Return the [x, y] coordinate for the center point of the cell that contains the specified text.  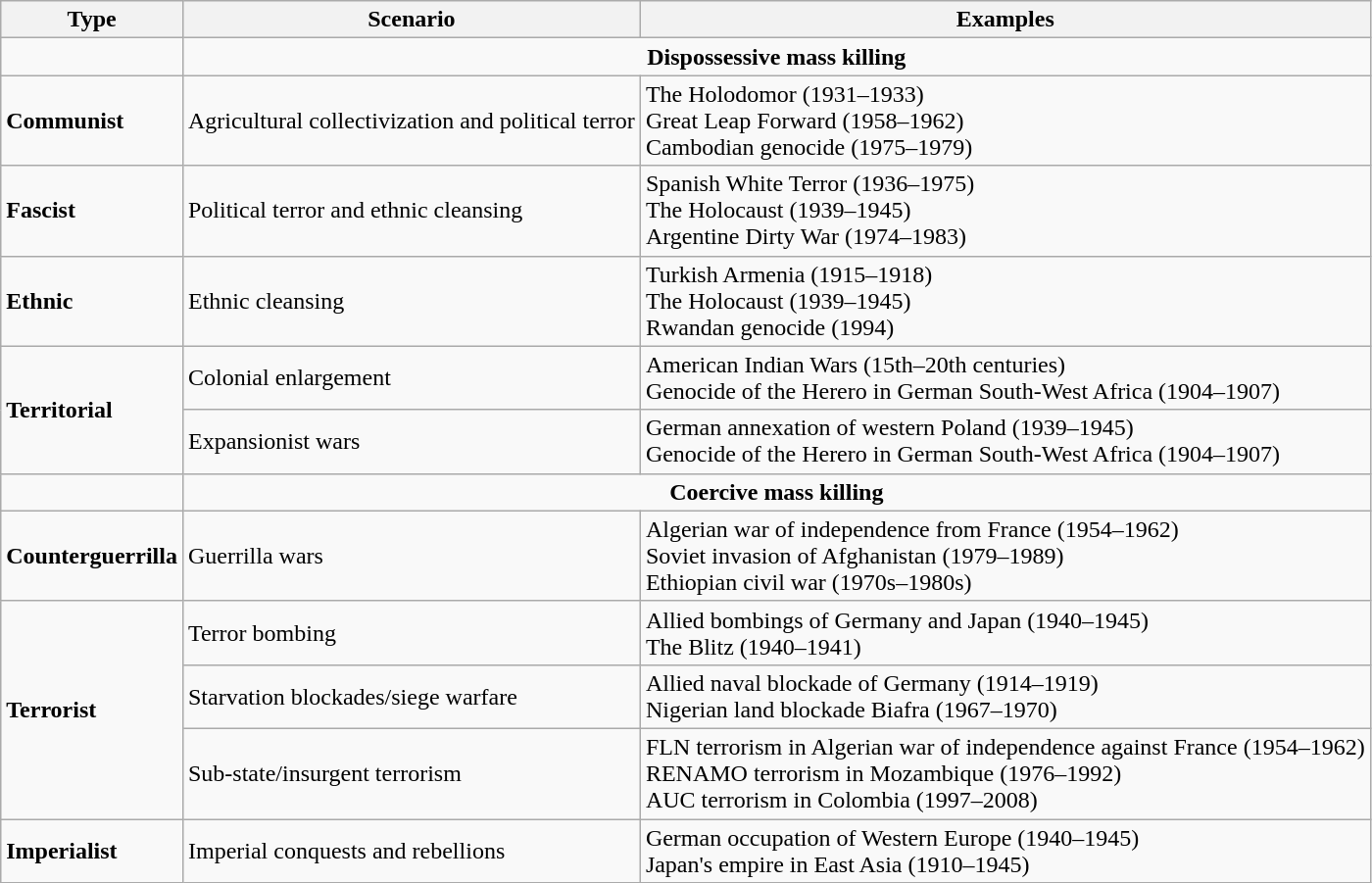
Imperial conquests and rebellions [412, 851]
Dispossessive mass killing [776, 57]
Terrorist [92, 710]
Colonial enlargement [412, 378]
Type [92, 20]
Allied naval blockade of Germany (1914–1919)Nigerian land blockade Biafra (1967–1970) [1005, 696]
Examples [1005, 20]
Scenario [412, 20]
German annexation of western Poland (1939–1945)Genocide of the Herero in German South-West Africa (1904–1907) [1005, 441]
Sub-state/insurgent terrorism [412, 773]
Fascist [92, 211]
Ethnic [92, 301]
Territorial [92, 410]
Expansionist wars [412, 441]
Imperialist [92, 851]
Communist [92, 121]
Spanish White Terror (1936–1975)The Holocaust (1939–1945)Argentine Dirty War (1974–1983) [1005, 211]
Guerrilla wars [412, 556]
Algerian war of independence from France (1954–1962)Soviet invasion of Afghanistan (1979–1989)Ethiopian civil war (1970s–1980s) [1005, 556]
Starvation blockades/siege warfare [412, 696]
Political terror and ethnic cleansing [412, 211]
Ethnic cleansing [412, 301]
German occupation of Western Europe (1940–1945)Japan's empire in East Asia (1910–1945) [1005, 851]
Coercive mass killing [776, 492]
Counterguerrilla [92, 556]
Allied bombings of Germany and Japan (1940–1945)The Blitz (1940–1941) [1005, 633]
The Holodomor (1931–1933)Great Leap Forward (1958–1962)Cambodian genocide (1975–1979) [1005, 121]
Turkish Armenia (1915–1918)The Holocaust (1939–1945)Rwandan genocide (1994) [1005, 301]
Agricultural collectivization and political terror [412, 121]
Terror bombing [412, 633]
American Indian Wars (15th–20th centuries)Genocide of the Herero in German South-West Africa (1904–1907) [1005, 378]
